Scan for the cell matching the given text and deliver its (X, Y) coordinate at center. 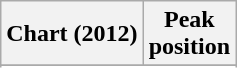
Peakposition (189, 34)
Chart (2012) (72, 34)
